Identify which cell holds the provided text, then report its (x, y) central coordinate. 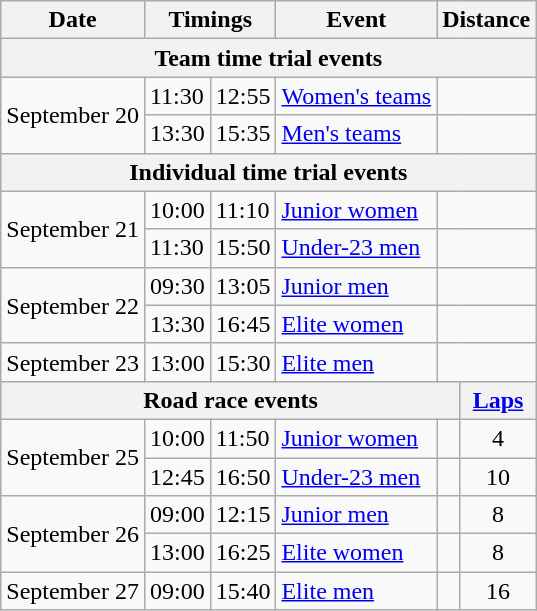
Individual time trial events (268, 172)
Women's teams (356, 96)
15:40 (243, 591)
Road race events (231, 400)
Men's teams (356, 134)
Event (356, 20)
Team time trial events (268, 58)
15:50 (243, 248)
Date (73, 20)
4 (498, 438)
12:15 (243, 515)
11:50 (243, 438)
12:55 (243, 96)
September 25 (73, 457)
Distance (486, 20)
10 (498, 477)
16:45 (243, 324)
12:45 (177, 477)
16 (498, 591)
September 20 (73, 115)
15:30 (243, 362)
September 26 (73, 534)
11:10 (243, 210)
September 23 (73, 362)
September 21 (73, 229)
September 22 (73, 305)
16:50 (243, 477)
13:05 (243, 286)
15:35 (243, 134)
09:30 (177, 286)
September 27 (73, 591)
16:25 (243, 553)
Timings (210, 20)
Laps (498, 400)
